From the cell containing the given text, extract its center point as (x, y) coordinate. 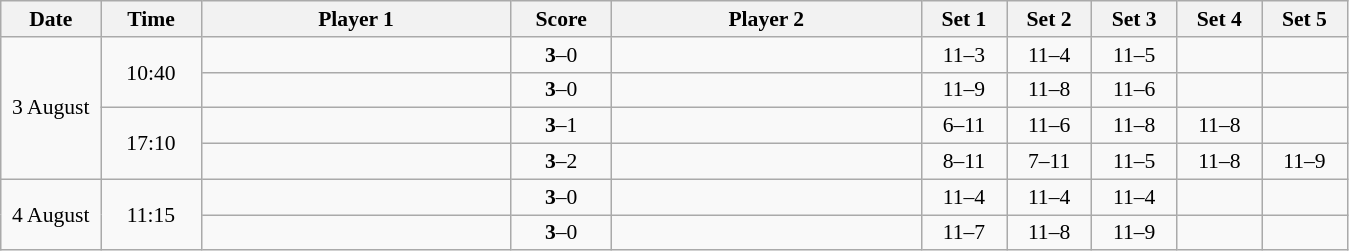
3–2 (561, 162)
3–1 (561, 126)
10:40 (151, 72)
11–3 (964, 55)
Set 4 (1220, 19)
17:10 (151, 144)
11:15 (151, 214)
7–11 (1048, 162)
Player 2 (766, 19)
Player 1 (356, 19)
11–7 (964, 233)
Set 1 (964, 19)
Time (151, 19)
Score (561, 19)
Set 5 (1304, 19)
4 August (51, 214)
Set 2 (1048, 19)
Date (51, 19)
3 August (51, 108)
6–11 (964, 126)
Set 3 (1134, 19)
8–11 (964, 162)
